Output the [X, Y] coordinate of the center of the cell containing the given text.  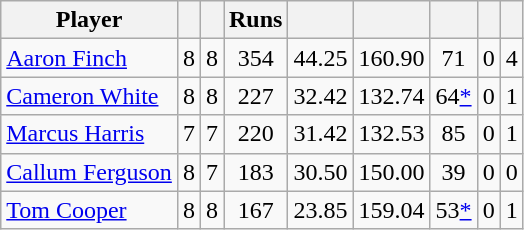
Callum Ferguson [90, 172]
167 [256, 210]
Marcus Harris [90, 134]
Cameron White [90, 96]
220 [256, 134]
150.00 [392, 172]
4 [512, 58]
44.25 [320, 58]
Aaron Finch [90, 58]
53* [454, 210]
30.50 [320, 172]
160.90 [392, 58]
Tom Cooper [90, 210]
64* [454, 96]
132.53 [392, 134]
31.42 [320, 134]
85 [454, 134]
Player [90, 20]
159.04 [392, 210]
23.85 [320, 210]
227 [256, 96]
132.74 [392, 96]
354 [256, 58]
32.42 [320, 96]
71 [454, 58]
39 [454, 172]
Runs [256, 20]
183 [256, 172]
